Locate the cell with the specified text and output its (X, Y) center coordinate. 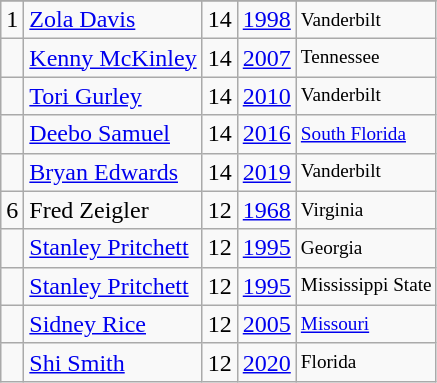
6 (12, 210)
Sidney Rice (113, 324)
Georgia (366, 248)
Tennessee (366, 58)
2019 (266, 172)
Kenny McKinley (113, 58)
2020 (266, 362)
1 (12, 20)
Virginia (366, 210)
Deebo Samuel (113, 134)
2010 (266, 96)
2016 (266, 134)
Mississippi State (366, 286)
South Florida (366, 134)
Tori Gurley (113, 96)
Fred Zeigler (113, 210)
2007 (266, 58)
1998 (266, 20)
Zola Davis (113, 20)
Shi Smith (113, 362)
Florida (366, 362)
1968 (266, 210)
Missouri (366, 324)
2005 (266, 324)
Bryan Edwards (113, 172)
